Identify which cell holds the provided text, then report its (x, y) central coordinate. 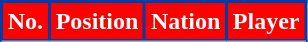
Player (266, 22)
No. (26, 22)
Nation (186, 22)
Position (96, 22)
